Search for the cell housing the specified text and yield its [X, Y] center coordinate. 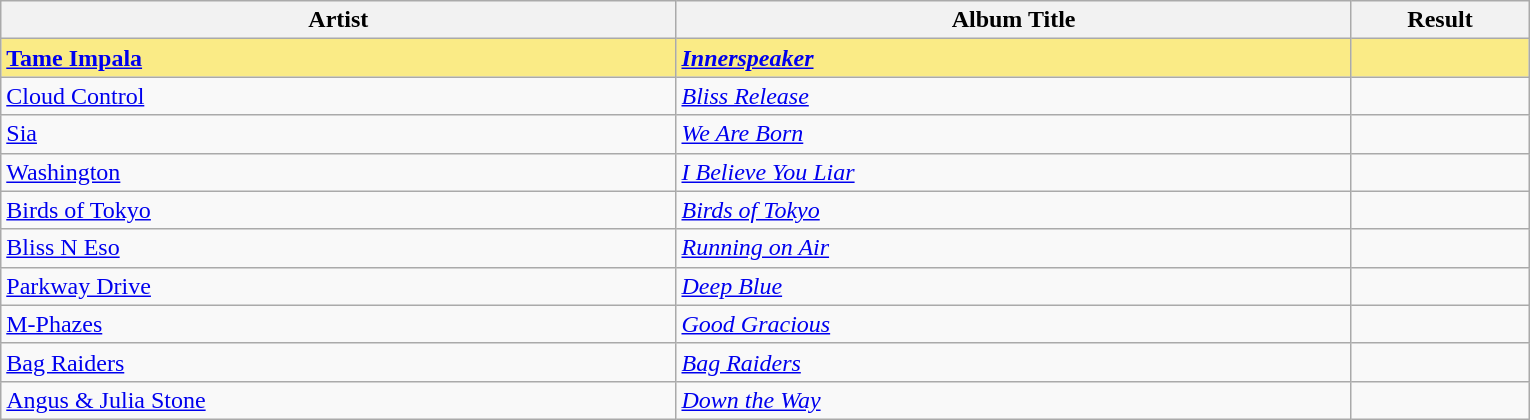
I Believe You Liar [1014, 172]
Sia [338, 134]
Artist [338, 20]
Parkway Drive [338, 286]
We Are Born [1014, 134]
Cloud Control [338, 96]
Running on Air [1014, 248]
Album Title [1014, 20]
Tame Impala [338, 58]
Good Gracious [1014, 324]
Bliss Release [1014, 96]
Bliss N Eso [338, 248]
Innerspeaker [1014, 58]
Down the Way [1014, 400]
Deep Blue [1014, 286]
M-Phazes [338, 324]
Result [1440, 20]
Washington [338, 172]
Angus & Julia Stone [338, 400]
